Detect which cell encompasses the target text, then output its (X, Y) center coordinate. 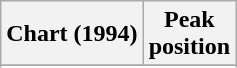
Chart (1994) (72, 34)
Peakposition (189, 34)
